Return the (x, y) coordinate for the center point of the cell that contains the specified text.  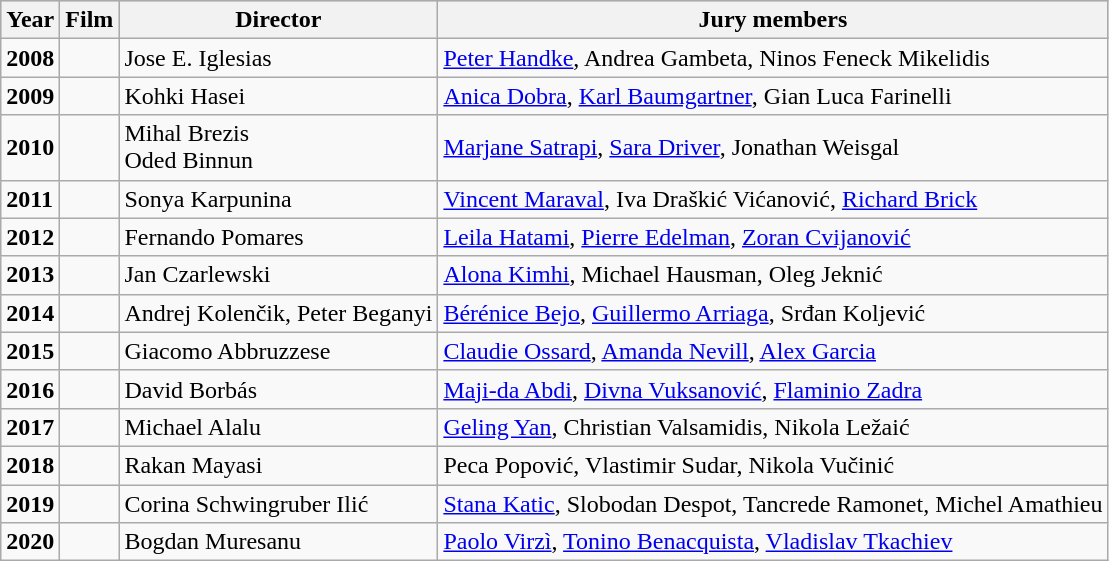
Year (30, 20)
Jan Czarlewski (278, 275)
Marjane Satrapi, Sara Driver, Jonathan Weisgal (773, 148)
Paolo Virzì, Tonino Benacquista, Vladislav Tkachiev (773, 542)
2013 (30, 275)
Peca Popović, Vlastimir Sudar, Nikola Vučinić (773, 465)
Andrej Kolenčik, Peter Beganyi (278, 313)
Stana Katic, Slobodan Despot, Tancrede Ramonet, Michel Amathieu (773, 503)
Film (90, 20)
Vincent Maraval, Iva Draškić Vićanović, Richard Brick (773, 199)
Peter Handke, Andrea Gambeta, Ninos Feneck Mikelidis (773, 58)
2014 (30, 313)
2011 (30, 199)
Alona Kimhi, Michael Hausman, Oleg Jeknić (773, 275)
2017 (30, 427)
Sonya Karpunina (278, 199)
2020 (30, 542)
2009 (30, 96)
Mihal Brezis Oded Binnun (278, 148)
2008 (30, 58)
Rakan Mayasi (278, 465)
2018 (30, 465)
2012 (30, 237)
Anica Dobra, Karl Baumgartner, Gian Luca Farinelli (773, 96)
2010 (30, 148)
Geling Yan, Christian Valsamidis, Nikola Ležaić (773, 427)
Claudie Ossard, Amanda Nevill, Alex Garcia (773, 351)
Kohki Hasei (278, 96)
Corina Schwingruber Ilić (278, 503)
Jury members (773, 20)
David Borbás (278, 389)
Fernando Pomares (278, 237)
Jose E. Iglesias (278, 58)
2019 (30, 503)
Giacomo Abbruzzese (278, 351)
2015 (30, 351)
Bérénice Bejo, Guillermo Arriaga, Srđan Koljević (773, 313)
Bogdan Muresanu (278, 542)
Maji-da Abdi, Divna Vuksanović, Flaminio Zadra (773, 389)
Michael Alalu (278, 427)
2016 (30, 389)
Director (278, 20)
Leila Hatami, Pierre Edelman, Zoran Cvijanović (773, 237)
